From the cell containing the given text, extract its center point as (x, y) coordinate. 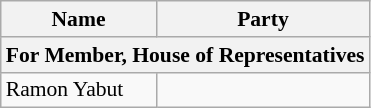
For Member, House of Representatives (186, 55)
Name (79, 19)
Party (262, 19)
Ramon Yabut (79, 90)
